Identify which cell holds the provided text, then report its [x, y] central coordinate. 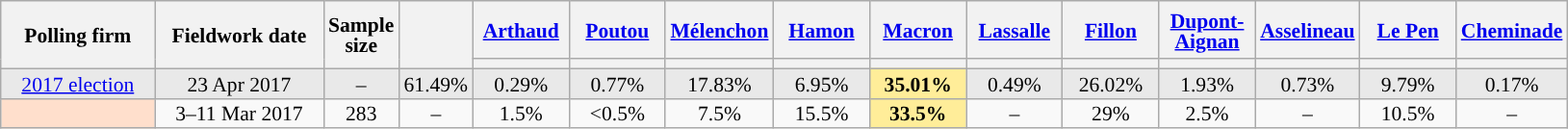
2017 election [78, 83]
0.73% [1307, 83]
1.5% [521, 114]
23 Apr 2017 [239, 83]
Fieldwork date [239, 35]
Poutou [617, 30]
61.49% [435, 83]
0.77% [617, 83]
<0.5% [617, 114]
0.49% [1015, 83]
29% [1111, 114]
Hamon [821, 30]
Asselineau [1307, 30]
Polling firm [78, 35]
9.79% [1408, 83]
17.83% [719, 83]
283 [361, 114]
3–11 Mar 2017 [239, 114]
Cheminade [1512, 30]
Le Pen [1408, 30]
0.17% [1512, 83]
26.02% [1111, 83]
Fillon [1111, 30]
6.95% [821, 83]
Lassalle [1015, 30]
33.5% [918, 114]
2.5% [1207, 114]
15.5% [821, 114]
Arthaud [521, 30]
Dupont-Aignan [1207, 30]
Macron [918, 30]
35.01% [918, 83]
10.5% [1408, 114]
Mélenchon [719, 30]
1.93% [1207, 83]
Samplesize [361, 35]
0.29% [521, 83]
7.5% [719, 114]
